Extract the [X, Y] coordinate from the center of the cell holding the provided text.  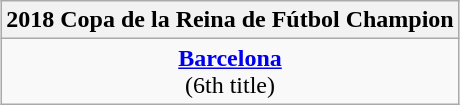
2018 Copa de la Reina de Fútbol Champion [230, 20]
Barcelona (6th title) [230, 72]
